Extract the [x, y] coordinate from the center of the cell holding the provided text.  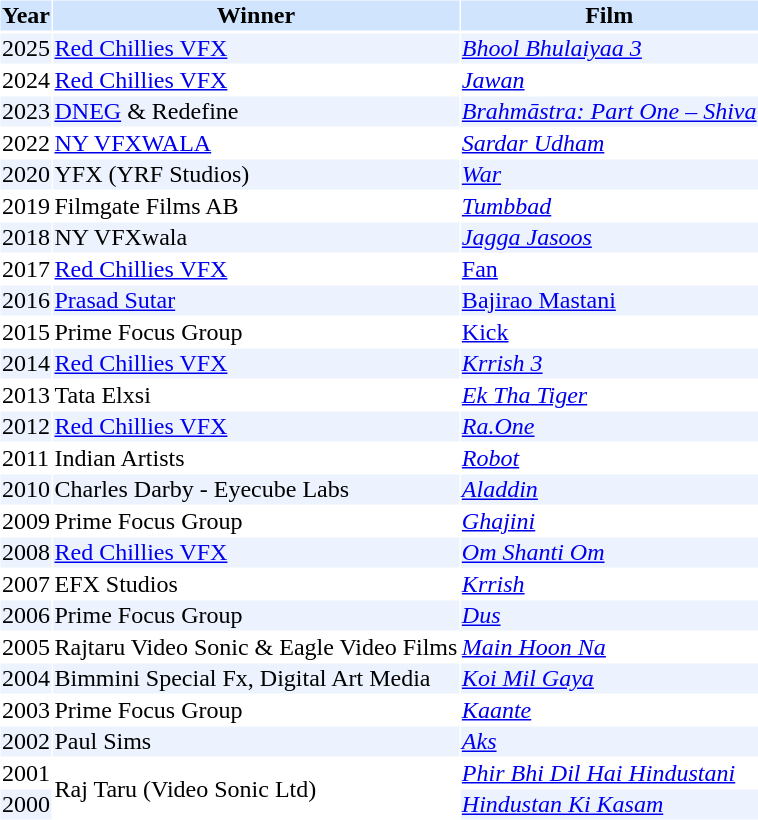
2016 [26, 301]
Film [609, 15]
Bhool Bhulaiyaa 3 [609, 49]
War [609, 175]
Brahmāstra: Part One – Shiva [609, 111]
2014 [26, 363]
Koi Mil Gaya [609, 679]
2018 [26, 237]
Kick [609, 332]
2012 [26, 427]
NY VFXwala [256, 237]
Sardar Udham [609, 143]
Winner [256, 15]
Prasad Sutar [256, 301]
Krrish [609, 584]
DNEG & Redefine [256, 111]
Kaante [609, 710]
Indian Artists [256, 458]
2002 [26, 741]
2004 [26, 679]
2010 [26, 489]
2019 [26, 206]
2017 [26, 269]
2001 [26, 773]
Filmgate Films AB [256, 206]
Ra.One [609, 427]
Dus [609, 615]
EFX Studios [256, 584]
Aladdin [609, 489]
Fan [609, 269]
2022 [26, 143]
Bajirao Mastani [609, 301]
2000 [26, 805]
2025 [26, 49]
2003 [26, 710]
YFX (YRF Studios) [256, 175]
2015 [26, 332]
Paul Sims [256, 741]
Raj Taru (Video Sonic Ltd) [256, 789]
2024 [26, 80]
Ghajini [609, 521]
Tumbbad [609, 206]
Year [26, 15]
Jagga Jasoos [609, 237]
2007 [26, 584]
Jawan [609, 80]
2009 [26, 521]
Krrish 3 [609, 363]
Phir Bhi Dil Hai Hindustani [609, 773]
Ek Tha Tiger [609, 395]
Robot [609, 458]
Rajtaru Video Sonic & Eagle Video Films [256, 647]
Aks [609, 741]
Main Hoon Na [609, 647]
2013 [26, 395]
2006 [26, 615]
2008 [26, 553]
2023 [26, 111]
Tata Elxsi [256, 395]
2020 [26, 175]
NY VFXWALA [256, 143]
2011 [26, 458]
2005 [26, 647]
Hindustan Ki Kasam [609, 805]
Om Shanti Om [609, 553]
Charles Darby - Eyecube Labs [256, 489]
Bimmini Special Fx, Digital Art Media [256, 679]
